Search for the cell housing the specified text and yield its [x, y] center coordinate. 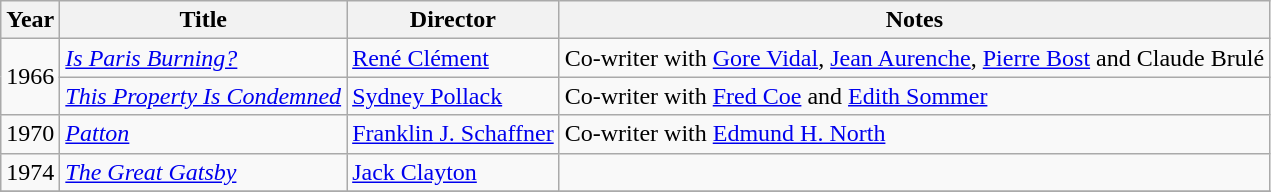
1970 [30, 134]
Patton [204, 134]
Franklin J. Schaffner [454, 134]
Co-writer with Fred Coe and Edith Sommer [914, 96]
Co-writer with Edmund H. North [914, 134]
Director [454, 20]
This Property Is Condemned [204, 96]
Year [30, 20]
Is Paris Burning? [204, 58]
Title [204, 20]
Co-writer with Gore Vidal, Jean Aurenche, Pierre Bost and Claude Brulé [914, 58]
The Great Gatsby [204, 172]
1966 [30, 77]
1974 [30, 172]
René Clément [454, 58]
Jack Clayton [454, 172]
Sydney Pollack [454, 96]
Notes [914, 20]
